Scan for the cell matching the given text and deliver its (x, y) coordinate at center. 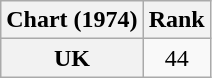
Chart (1974) (72, 20)
44 (176, 58)
UK (72, 58)
Rank (176, 20)
